Return (X, Y) of the center of cell containing provided text 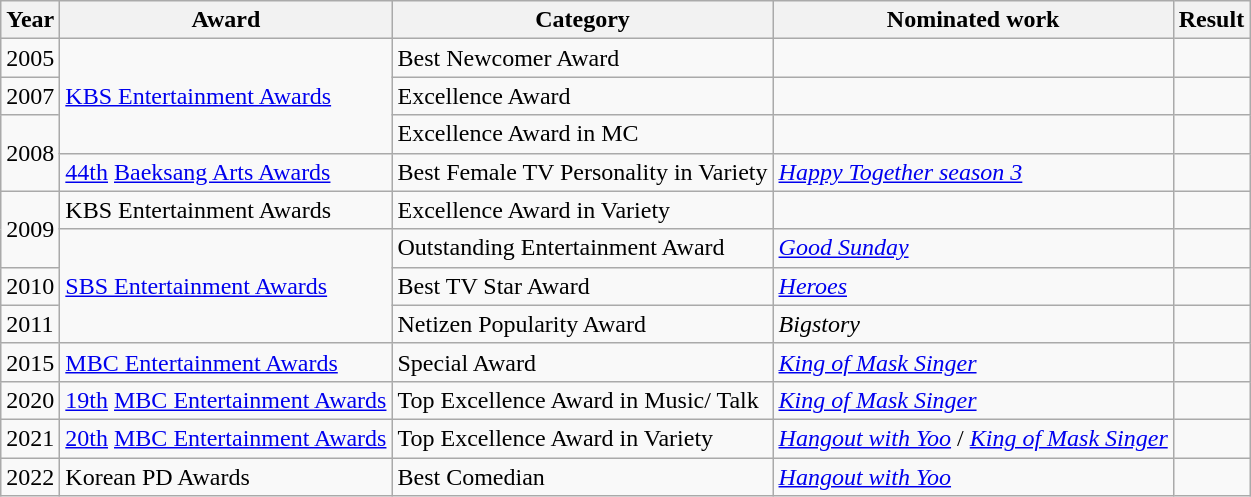
Excellence Award in Variety (582, 210)
Top Excellence Award in Variety (582, 438)
MBC Entertainment Awards (226, 362)
Hangout with Yoo (973, 477)
Korean PD Awards (226, 477)
Best Female TV Personality in Variety (582, 172)
Special Award (582, 362)
2005 (30, 58)
Best TV Star Award (582, 286)
2008 (30, 153)
Outstanding Entertainment Award (582, 248)
2009 (30, 229)
Result (1211, 20)
Heroes (973, 286)
2022 (30, 477)
2007 (30, 96)
Best Comedian (582, 477)
Bigstory (973, 324)
Netizen Popularity Award (582, 324)
19th MBC Entertainment Awards (226, 400)
44th Baeksang Arts Awards (226, 172)
Excellence Award (582, 96)
Award (226, 20)
Happy Together season 3 (973, 172)
20th MBC Entertainment Awards (226, 438)
2010 (30, 286)
Top Excellence Award in Music/ Talk (582, 400)
Excellence Award in MC (582, 134)
2011 (30, 324)
Good Sunday (973, 248)
Year (30, 20)
Category (582, 20)
Best Newcomer Award (582, 58)
Hangout with Yoo / King of Mask Singer (973, 438)
2015 (30, 362)
SBS Entertainment Awards (226, 286)
Nominated work (973, 20)
2021 (30, 438)
2020 (30, 400)
